Extract the (X, Y) coordinate from the center of the cell holding the provided text.  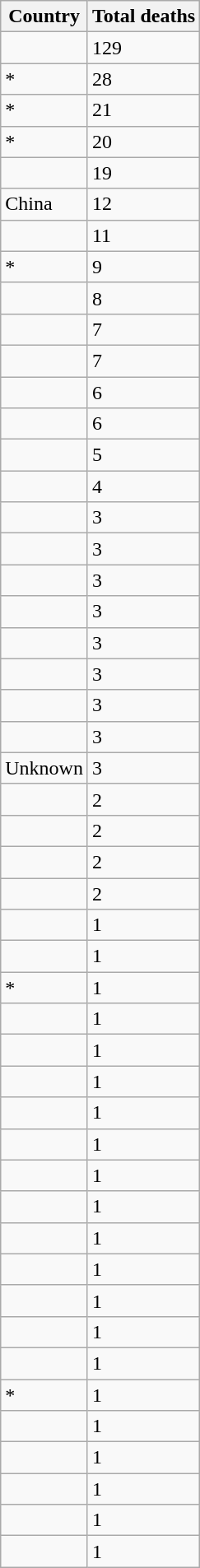
129 (143, 48)
8 (143, 298)
4 (143, 486)
12 (143, 204)
28 (143, 79)
9 (143, 267)
11 (143, 235)
Total deaths (143, 16)
19 (143, 173)
20 (143, 142)
5 (143, 455)
China (44, 204)
Unknown (44, 768)
Country (44, 16)
21 (143, 110)
